Scan for the cell matching the given text and deliver its [x, y] coordinate at center. 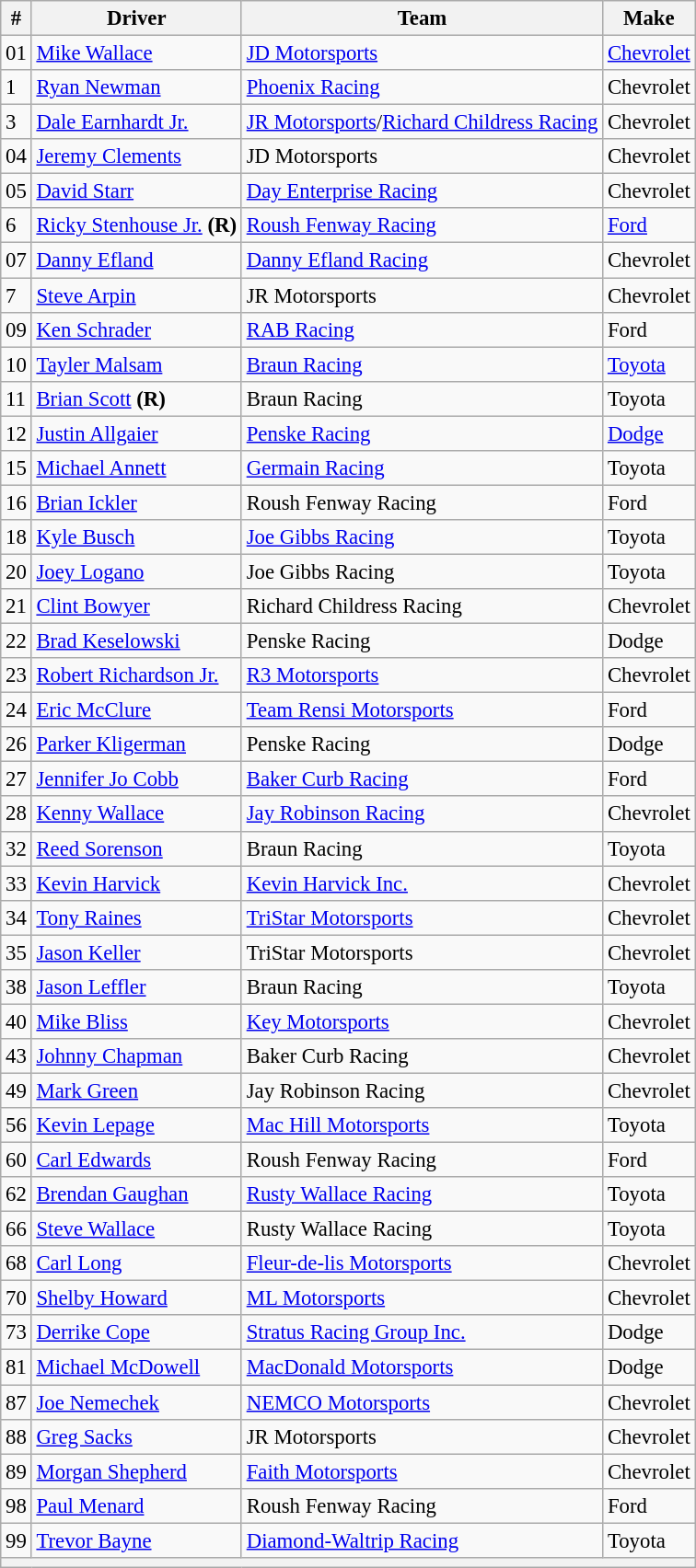
Ricky Stenhouse Jr. (R) [136, 225]
24 [17, 710]
01 [17, 53]
07 [17, 260]
3 [17, 122]
38 [17, 987]
Kevin Harvick Inc. [422, 883]
David Starr [136, 191]
88 [17, 1436]
Eric McClure [136, 710]
35 [17, 952]
Shelby Howard [136, 1298]
32 [17, 848]
Joey Logano [136, 571]
Ryan Newman [136, 87]
Kevin Harvick [136, 883]
Stratus Racing Group Inc. [422, 1333]
09 [17, 329]
Ken Schrader [136, 329]
28 [17, 814]
22 [17, 641]
Clint Bowyer [136, 606]
Faith Motorsports [422, 1471]
MacDonald Motorsports [422, 1367]
NEMCO Motorsports [422, 1402]
Brian Scott (R) [136, 398]
98 [17, 1505]
Kyle Busch [136, 537]
Carl Long [136, 1263]
# [17, 18]
Mike Bliss [136, 1021]
Carl Edwards [136, 1160]
11 [17, 398]
05 [17, 191]
Brendan Gaughan [136, 1194]
89 [17, 1471]
Mac Hill Motorsports [422, 1125]
68 [17, 1263]
27 [17, 779]
Mike Wallace [136, 53]
10 [17, 364]
15 [17, 468]
Mark Green [136, 1090]
Derrike Cope [136, 1333]
Jennifer Jo Cobb [136, 779]
40 [17, 1021]
6 [17, 225]
Diamond-Waltrip Racing [422, 1540]
Phoenix Racing [422, 87]
66 [17, 1229]
Brian Ickler [136, 502]
43 [17, 1056]
Jason Leffler [136, 987]
Trevor Bayne [136, 1540]
99 [17, 1540]
ML Motorsports [422, 1298]
Germain Racing [422, 468]
Parker Kligerman [136, 744]
Robert Richardson Jr. [136, 675]
RAB Racing [422, 329]
21 [17, 606]
Day Enterprise Racing [422, 191]
60 [17, 1160]
Kenny Wallace [136, 814]
23 [17, 675]
Team [422, 18]
73 [17, 1333]
1 [17, 87]
Michael Annett [136, 468]
34 [17, 917]
81 [17, 1367]
Justin Allgaier [136, 433]
Paul Menard [136, 1505]
04 [17, 156]
87 [17, 1402]
18 [17, 537]
Danny Efland [136, 260]
Driver [136, 18]
16 [17, 502]
R3 Motorsports [422, 675]
Key Motorsports [422, 1021]
49 [17, 1090]
7 [17, 295]
Jeremy Clements [136, 156]
Steve Wallace [136, 1229]
12 [17, 433]
70 [17, 1298]
Steve Arpin [136, 295]
Dale Earnhardt Jr. [136, 122]
Johnny Chapman [136, 1056]
Richard Childress Racing [422, 606]
62 [17, 1194]
Morgan Shepherd [136, 1471]
Reed Sorenson [136, 848]
26 [17, 744]
Fleur-de-lis Motorsports [422, 1263]
33 [17, 883]
Team Rensi Motorsports [422, 710]
Michael McDowell [136, 1367]
Greg Sacks [136, 1436]
Jason Keller [136, 952]
Tayler Malsam [136, 364]
20 [17, 571]
Brad Keselowski [136, 641]
Kevin Lepage [136, 1125]
JR Motorsports/Richard Childress Racing [422, 122]
56 [17, 1125]
Joe Nemechek [136, 1402]
Make [649, 18]
Tony Raines [136, 917]
Danny Efland Racing [422, 260]
